Determine the [X, Y] coordinate at the center of the cell enclosing the given text.  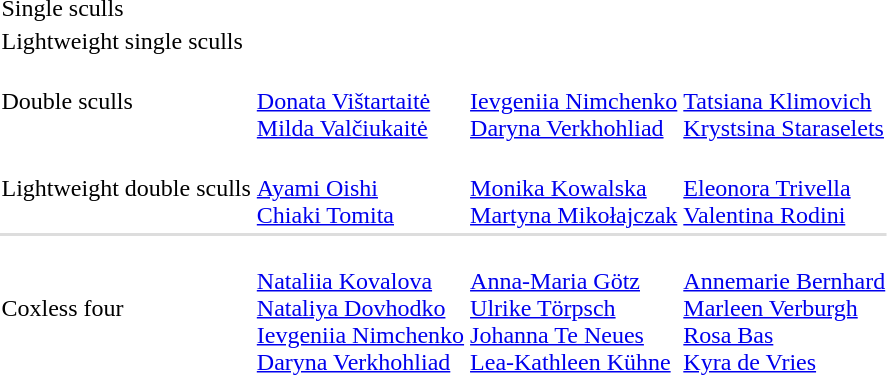
Ayami OishiChiaki Tomita [360, 188]
Donata VištartaitėMilda Valčiukaitė [360, 101]
Lightweight single sculls [126, 41]
Eleonora TrivellaValentina Rodini [784, 188]
Double sculls [126, 101]
Monika KowalskaMartyna Mikołajczak [574, 188]
Lightweight double sculls [126, 188]
Ievgeniia NimchenkoDaryna Verkhohliad [574, 101]
Tatsiana KlimovichKrystsina Staraselets [784, 101]
